Determine the (x, y) coordinate at the center of the cell enclosing the given text.  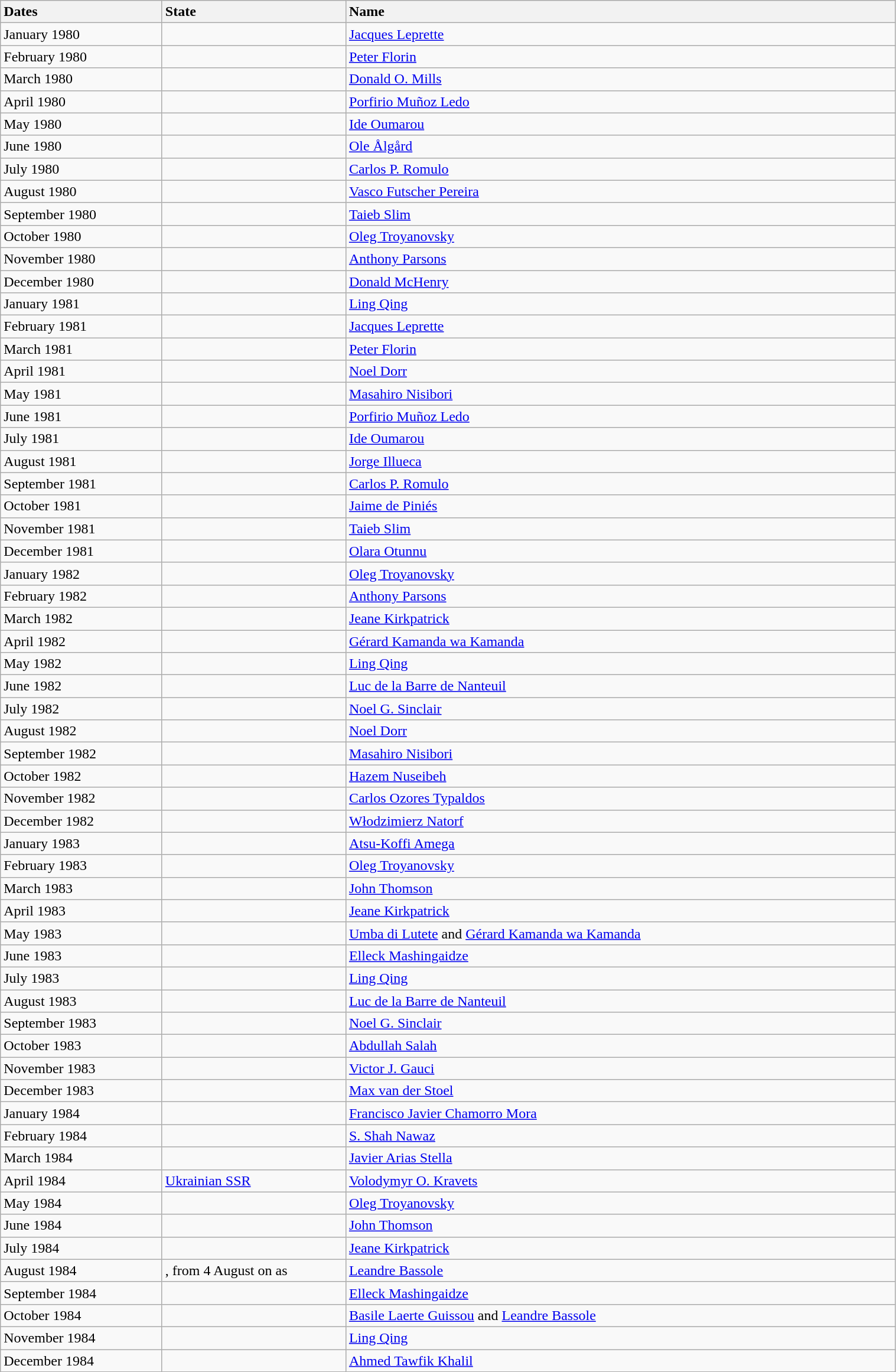
September 1982 (82, 754)
Ole Ålgård (620, 146)
August 1982 (82, 731)
June 1980 (82, 146)
October 1984 (82, 1315)
Dates (82, 12)
Donald McHenry (620, 282)
September 1984 (82, 1293)
Hazem Nuseibeh (620, 776)
February 1982 (82, 596)
Umba di Lutete and Gérard Kamanda wa Kamanda (620, 933)
October 1981 (82, 506)
January 1983 (82, 843)
December 1984 (82, 1360)
Volodymyr O. Kravets (620, 1181)
Vasco Futscher Pereira (620, 191)
November 1983 (82, 1068)
November 1980 (82, 259)
May 1982 (82, 664)
March 1981 (82, 349)
March 1983 (82, 888)
Leandre Bassole (620, 1270)
January 1981 (82, 304)
December 1980 (82, 282)
July 1982 (82, 709)
Basile Laerte Guissou and Leandre Bassole (620, 1315)
August 1983 (82, 1001)
June 1981 (82, 416)
Olara Otunnu (620, 551)
December 1982 (82, 821)
April 1981 (82, 371)
Donald O. Mills (620, 79)
Name (620, 12)
February 1983 (82, 866)
Javier Arias Stella (620, 1158)
December 1981 (82, 551)
July 1983 (82, 978)
, from 4 August on as (254, 1270)
February 1981 (82, 327)
May 1984 (82, 1203)
Gérard Kamanda wa Kamanda (620, 641)
Atsu-Koffi Amega (620, 843)
May 1981 (82, 394)
Victor J. Gauci (620, 1068)
Francisco Javier Chamorro Mora (620, 1113)
October 1980 (82, 236)
August 1980 (82, 191)
April 1983 (82, 911)
August 1984 (82, 1270)
November 1981 (82, 529)
November 1984 (82, 1338)
June 1983 (82, 956)
September 1983 (82, 1024)
January 1984 (82, 1113)
January 1980 (82, 34)
May 1983 (82, 933)
September 1981 (82, 484)
Ahmed Tawfik Khalil (620, 1360)
December 1983 (82, 1091)
Jorge Illueca (620, 461)
July 1980 (82, 169)
April 1980 (82, 102)
July 1984 (82, 1248)
November 1982 (82, 799)
Abdullah Salah (620, 1046)
May 1980 (82, 124)
February 1984 (82, 1136)
Ukrainian SSR (254, 1181)
July 1981 (82, 439)
State (254, 12)
February 1980 (82, 57)
June 1982 (82, 686)
January 1982 (82, 573)
March 1982 (82, 618)
October 1983 (82, 1046)
Carlos Ozores Typaldos (620, 799)
October 1982 (82, 776)
Max van der Stoel (620, 1091)
August 1981 (82, 461)
June 1984 (82, 1226)
September 1980 (82, 214)
S. Shah Nawaz (620, 1136)
April 1984 (82, 1181)
March 1980 (82, 79)
March 1984 (82, 1158)
Jaime de Piniés (620, 506)
Włodzimierz Natorf (620, 821)
April 1982 (82, 641)
